Provide the [X, Y] coordinate of the cell's center where the given text is located.  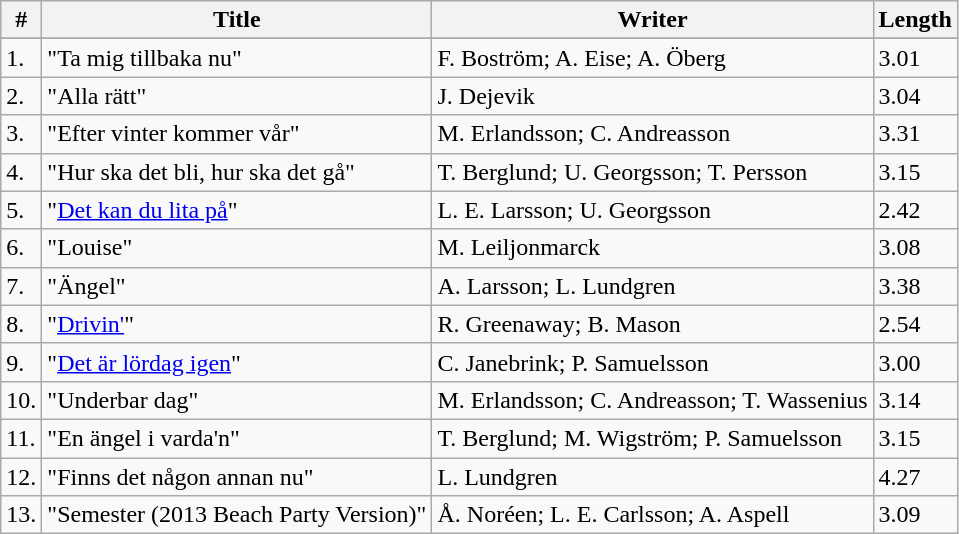
"Louise" [237, 248]
3.08 [915, 248]
"Alla rätt" [237, 96]
Å. Noréen; L. E. Carlsson; A. Aspell [652, 515]
1. [22, 58]
3.38 [915, 286]
"Semester (2013 Beach Party Version)" [237, 515]
"Det kan du lita på" [237, 210]
3.01 [915, 58]
"Ta mig tillbaka nu" [237, 58]
9. [22, 362]
"Efter vinter kommer vår" [237, 134]
"Hur ska det bli, hur ska det gå" [237, 172]
3.00 [915, 362]
# [22, 20]
T. Berglund; U. Georgsson; T. Persson [652, 172]
3.31 [915, 134]
4.27 [915, 477]
Writer [652, 20]
C. Janebrink; P. Samuelsson [652, 362]
L. Lundgren [652, 477]
4. [22, 172]
13. [22, 515]
L. E. Larsson; U. Georgsson [652, 210]
"Det är lördag igen" [237, 362]
2. [22, 96]
J. Dejevik [652, 96]
"Ängel" [237, 286]
M. Erlandsson; C. Andreasson [652, 134]
Title [237, 20]
"Finns det någon annan nu" [237, 477]
7. [22, 286]
"Drivin'" [237, 324]
3.09 [915, 515]
2.54 [915, 324]
5. [22, 210]
M. Erlandsson; C. Andreasson; T. Wassenius [652, 400]
"En ängel i varda'n" [237, 438]
F. Boström; A. Eise; A. Öberg [652, 58]
M. Leiljonmarck [652, 248]
3. [22, 134]
R. Greenaway; B. Mason [652, 324]
6. [22, 248]
12. [22, 477]
11. [22, 438]
T. Berglund; M. Wigström; P. Samuelsson [652, 438]
10. [22, 400]
3.14 [915, 400]
Length [915, 20]
8. [22, 324]
"Underbar dag" [237, 400]
3.04 [915, 96]
2.42 [915, 210]
A. Larsson; L. Lundgren [652, 286]
